Capture the cell that displays the provided text and extract its (x, y) central coordinate. 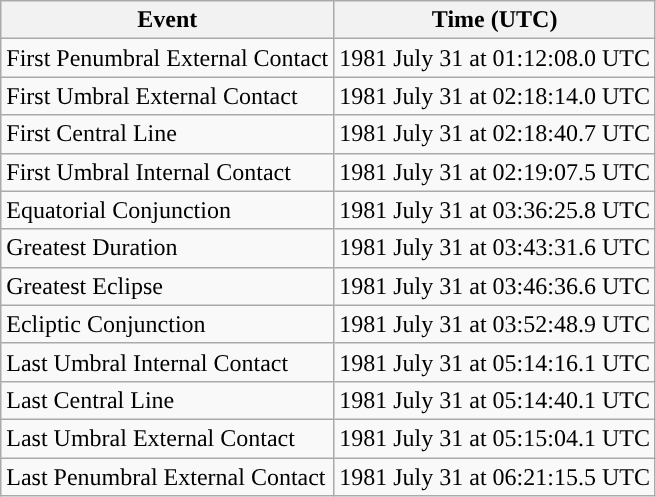
1981 July 31 at 05:14:40.1 UTC (495, 400)
First Central Line (168, 134)
1981 July 31 at 03:46:36.6 UTC (495, 286)
1981 July 31 at 02:18:14.0 UTC (495, 96)
Time (UTC) (495, 20)
1981 July 31 at 03:43:31.6 UTC (495, 248)
1981 July 31 at 02:18:40.7 UTC (495, 134)
First Umbral Internal Contact (168, 172)
Event (168, 20)
Equatorial Conjunction (168, 210)
1981 July 31 at 03:52:48.9 UTC (495, 324)
1981 July 31 at 05:14:16.1 UTC (495, 362)
1981 July 31 at 03:36:25.8 UTC (495, 210)
Last Umbral Internal Contact (168, 362)
First Penumbral External Contact (168, 58)
Greatest Duration (168, 248)
Ecliptic Conjunction (168, 324)
Last Penumbral External Contact (168, 477)
1981 July 31 at 02:19:07.5 UTC (495, 172)
1981 July 31 at 05:15:04.1 UTC (495, 438)
Last Central Line (168, 400)
First Umbral External Contact (168, 96)
1981 July 31 at 01:12:08.0 UTC (495, 58)
Last Umbral External Contact (168, 438)
Greatest Eclipse (168, 286)
1981 July 31 at 06:21:15.5 UTC (495, 477)
